Scan for the cell matching the given text and deliver its [x, y] coordinate at center. 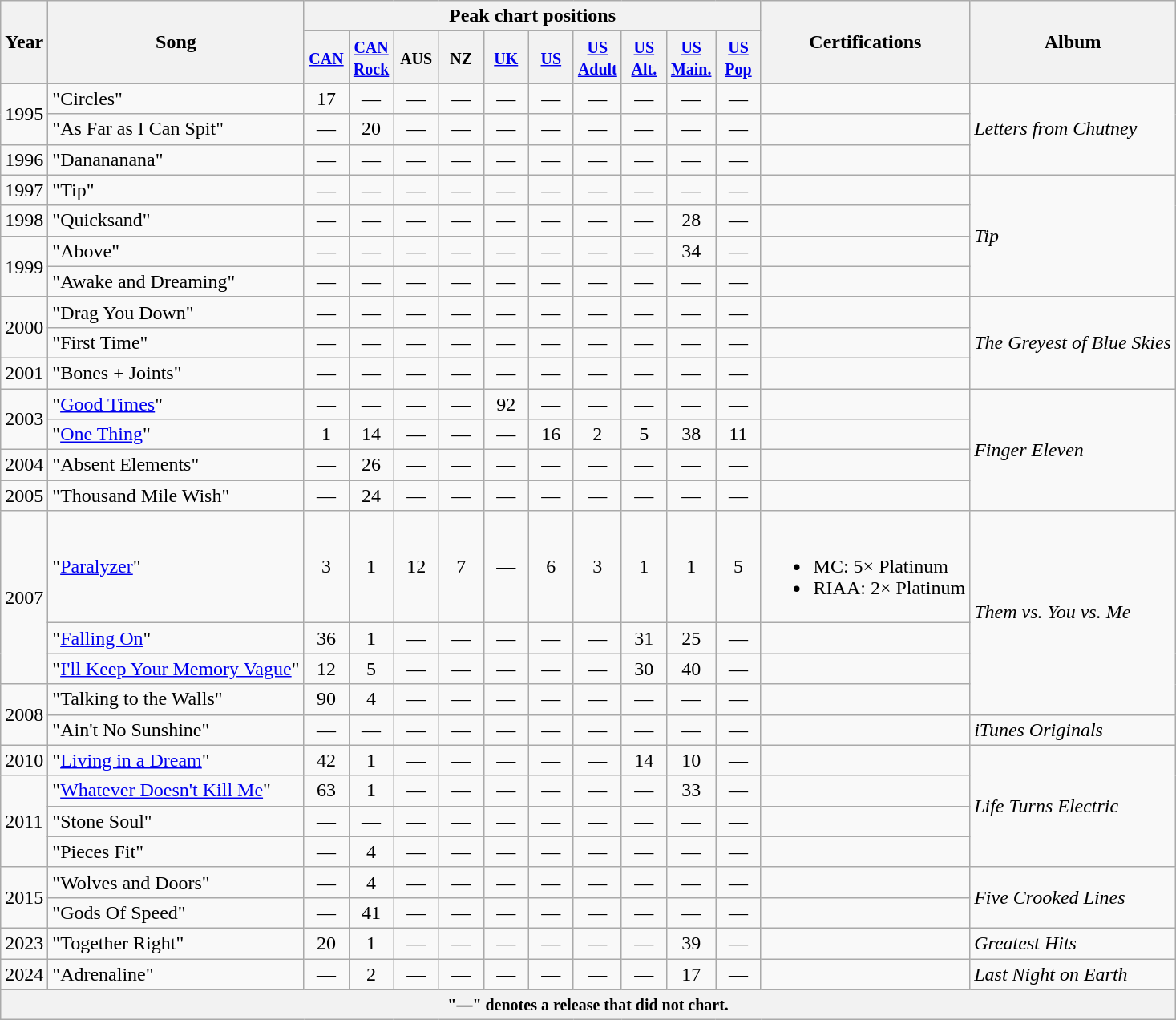
Greatest Hits [1073, 943]
2011 [24, 821]
40 [691, 669]
11 [738, 435]
"As Far as I Can Spit" [176, 129]
7 [461, 567]
CANRock [371, 58]
CAN [326, 58]
"Drag You Down" [176, 312]
"Awake and Dreaming" [176, 281]
6 [551, 567]
2001 [24, 373]
"Paralyzer" [176, 567]
"—" denotes a release that did not chart. [588, 1005]
"Pieces Fit" [176, 852]
"Danananana" [176, 160]
2023 [24, 943]
28 [691, 221]
39 [691, 943]
1998 [24, 221]
2007 [24, 597]
UK [506, 58]
24 [371, 496]
34 [691, 251]
The Greyest of Blue Skies [1073, 342]
"Above" [176, 251]
Peak chart positions [532, 16]
26 [371, 465]
"Good Times" [176, 403]
Last Night on Earth [1073, 974]
2005 [24, 496]
"Thousand Mile Wish" [176, 496]
"One Thing" [176, 435]
USMain. [691, 58]
92 [506, 403]
"Absent Elements" [176, 465]
38 [691, 435]
"Tip" [176, 190]
16 [551, 435]
30 [644, 669]
"Whatever Doesn't Kill Me" [176, 791]
"Adrenaline" [176, 974]
Song [176, 42]
63 [326, 791]
2010 [24, 760]
2015 [24, 897]
33 [691, 791]
"I'll Keep Your Memory Vague" [176, 669]
NZ [461, 58]
Them vs. You vs. Me [1073, 613]
"Ain't No Sunshine" [176, 730]
"Talking to the Walls" [176, 699]
42 [326, 760]
Letters from Chutney [1073, 129]
2000 [24, 327]
MC: 5× PlatinumRIAA: 2× Platinum [866, 567]
Certifications [866, 42]
"Together Right" [176, 943]
"Wolves and Doors" [176, 882]
Tip [1073, 236]
90 [326, 699]
"Gods Of Speed" [176, 913]
"Falling On" [176, 638]
"Stone Soul" [176, 821]
1997 [24, 190]
Finger Eleven [1073, 449]
2024 [24, 974]
36 [326, 638]
USPop [738, 58]
iTunes Originals [1073, 730]
Five Crooked Lines [1073, 897]
31 [644, 638]
USAlt. [644, 58]
1995 [24, 114]
2003 [24, 419]
1999 [24, 266]
25 [691, 638]
"First Time" [176, 342]
USAdult [597, 58]
Life Turns Electric [1073, 806]
10 [691, 760]
"Circles" [176, 99]
"Quicksand" [176, 221]
"Bones + Joints" [176, 373]
Album [1073, 42]
Year [24, 42]
AUS [416, 58]
US [551, 58]
2004 [24, 465]
2008 [24, 714]
41 [371, 913]
1996 [24, 160]
"Living in a Dream" [176, 760]
